Pinpoint the cell where the given text exists, returning its [X, Y] midpoint coordinate. 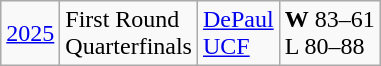
First RoundQuarterfinals [129, 34]
DePaulUCF [238, 34]
2025 [30, 34]
W 83–61L 80–88 [330, 34]
